Provide the [X, Y] coordinate of the cell's center where the given text is located.  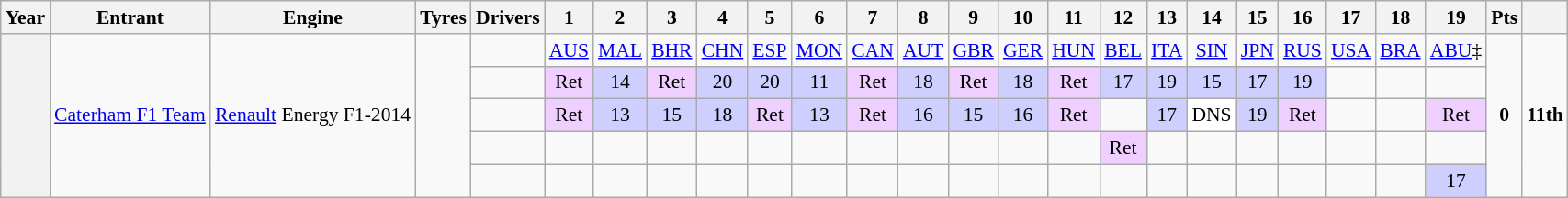
Entrant [130, 17]
JPN [1258, 50]
5 [770, 17]
BHR [672, 50]
1 [570, 17]
Drivers [508, 17]
Renault Energy F1-2014 [312, 115]
4 [723, 17]
10 [1023, 17]
GER [1023, 50]
ESP [770, 50]
MAL [620, 50]
2 [620, 17]
11th [1545, 115]
BEL [1122, 50]
ABU‡ [1457, 50]
DNS [1211, 115]
12 [1122, 17]
AUS [570, 50]
6 [819, 17]
Tyres [443, 17]
CHN [723, 50]
AUT [923, 50]
8 [923, 17]
ITA [1167, 50]
CAN [873, 50]
9 [974, 17]
BRA [1400, 50]
3 [672, 17]
GBR [974, 50]
Pts [1505, 17]
SIN [1211, 50]
MON [819, 50]
0 [1505, 115]
7 [873, 17]
RUS [1303, 50]
Engine [312, 17]
HUN [1073, 50]
Caterham F1 Team [130, 115]
Year [26, 17]
USA [1350, 50]
